Provide the [X, Y] coordinate of the cell's center where the given text is located.  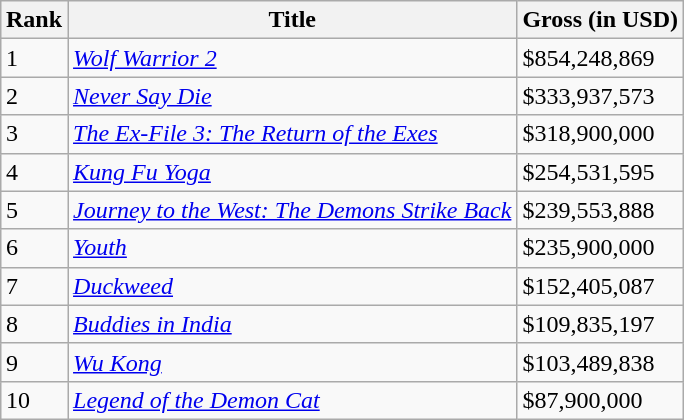
Wu Kong [292, 362]
$109,835,197 [600, 324]
Kung Fu Yoga [292, 172]
Duckweed [292, 286]
$239,553,888 [600, 210]
$854,248,869 [600, 58]
The Ex-File 3: The Return of the Exes [292, 134]
7 [34, 286]
$87,900,000 [600, 400]
5 [34, 210]
3 [34, 134]
8 [34, 324]
$318,900,000 [600, 134]
9 [34, 362]
Youth [292, 248]
Rank [34, 20]
$235,900,000 [600, 248]
Wolf Warrior 2 [292, 58]
10 [34, 400]
Title [292, 20]
2 [34, 96]
4 [34, 172]
$103,489,838 [600, 362]
Never Say Die [292, 96]
Journey to the West: The Demons Strike Back [292, 210]
Gross (in USD) [600, 20]
Legend of the Demon Cat [292, 400]
$152,405,087 [600, 286]
$254,531,595 [600, 172]
6 [34, 248]
1 [34, 58]
$333,937,573 [600, 96]
Buddies in India [292, 324]
